From the cell containing the given text, extract its center point as (X, Y) coordinate. 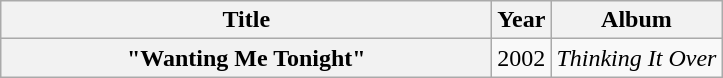
2002 (522, 58)
Title (246, 20)
"Wanting Me Tonight" (246, 58)
Thinking It Over (636, 58)
Year (522, 20)
Album (636, 20)
